Capture the cell that displays the provided text and extract its (x, y) central coordinate. 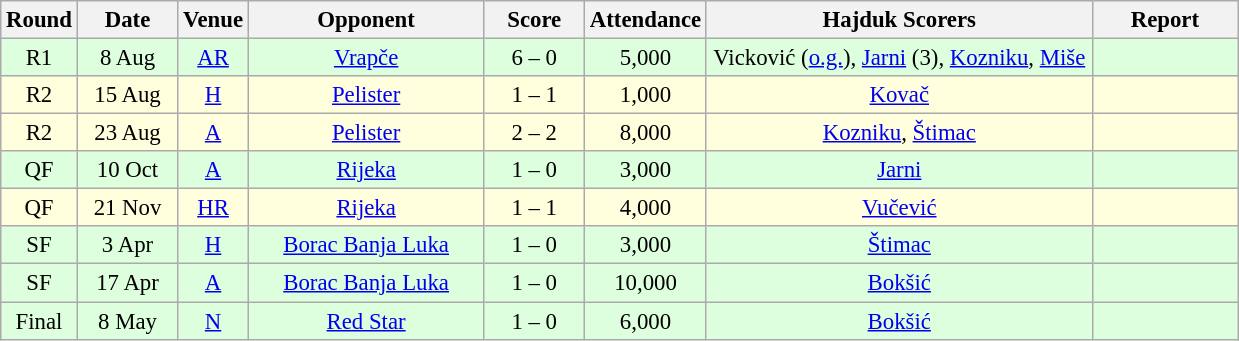
Final (39, 321)
Kovač (899, 95)
Hajduk Scorers (899, 20)
21 Nov (128, 208)
Kozniku, Štimac (899, 133)
Jarni (899, 170)
AR (214, 58)
Vicković (o.g.), Jarni (3), Kozniku, Miše (899, 58)
Round (39, 20)
5,000 (646, 58)
6,000 (646, 321)
23 Aug (128, 133)
8,000 (646, 133)
1,000 (646, 95)
Vučević (899, 208)
R1 (39, 58)
4,000 (646, 208)
10,000 (646, 283)
HR (214, 208)
Score (534, 20)
8 May (128, 321)
Štimac (899, 245)
Red Star (366, 321)
Attendance (646, 20)
Venue (214, 20)
Vrapče (366, 58)
15 Aug (128, 95)
10 Oct (128, 170)
Report (1165, 20)
2 – 2 (534, 133)
17 Apr (128, 283)
Opponent (366, 20)
8 Aug (128, 58)
6 – 0 (534, 58)
N (214, 321)
Date (128, 20)
3 Apr (128, 245)
